Provide the (X, Y) coordinate of the cell's center where the given text is located.  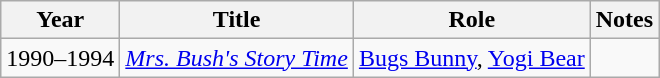
Bugs Bunny, Yogi Bear (472, 58)
Role (472, 20)
Mrs. Bush's Story Time (237, 58)
Notes (624, 20)
Title (237, 20)
Year (60, 20)
1990–1994 (60, 58)
